Capture the cell that displays the provided text and extract its (X, Y) central coordinate. 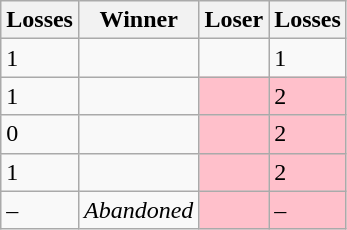
Abandoned (138, 210)
0 (40, 134)
Winner (138, 20)
Loser (234, 20)
